Capture the cell that displays the provided text and extract its (x, y) central coordinate. 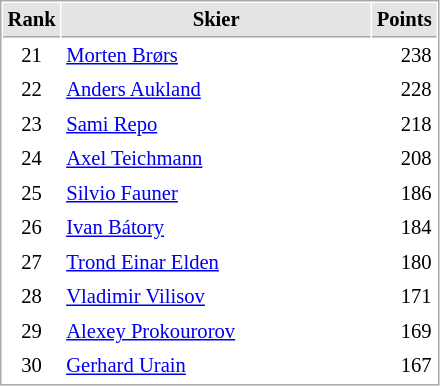
184 (404, 228)
23 (32, 124)
Ivan Bátory (216, 228)
Skier (216, 20)
24 (32, 158)
28 (32, 296)
167 (404, 366)
228 (404, 90)
Vladimir Vilisov (216, 296)
Trond Einar Elden (216, 262)
218 (404, 124)
30 (32, 366)
25 (32, 194)
Sami Repo (216, 124)
171 (404, 296)
22 (32, 90)
208 (404, 158)
Silvio Fauner (216, 194)
180 (404, 262)
238 (404, 56)
Morten Brørs (216, 56)
Alexey Prokourorov (216, 332)
Points (404, 20)
Anders Aukland (216, 90)
26 (32, 228)
Axel Teichmann (216, 158)
21 (32, 56)
Rank (32, 20)
Gerhard Urain (216, 366)
169 (404, 332)
29 (32, 332)
186 (404, 194)
27 (32, 262)
